Determine the [x, y] coordinate at the center of the cell enclosing the given text.  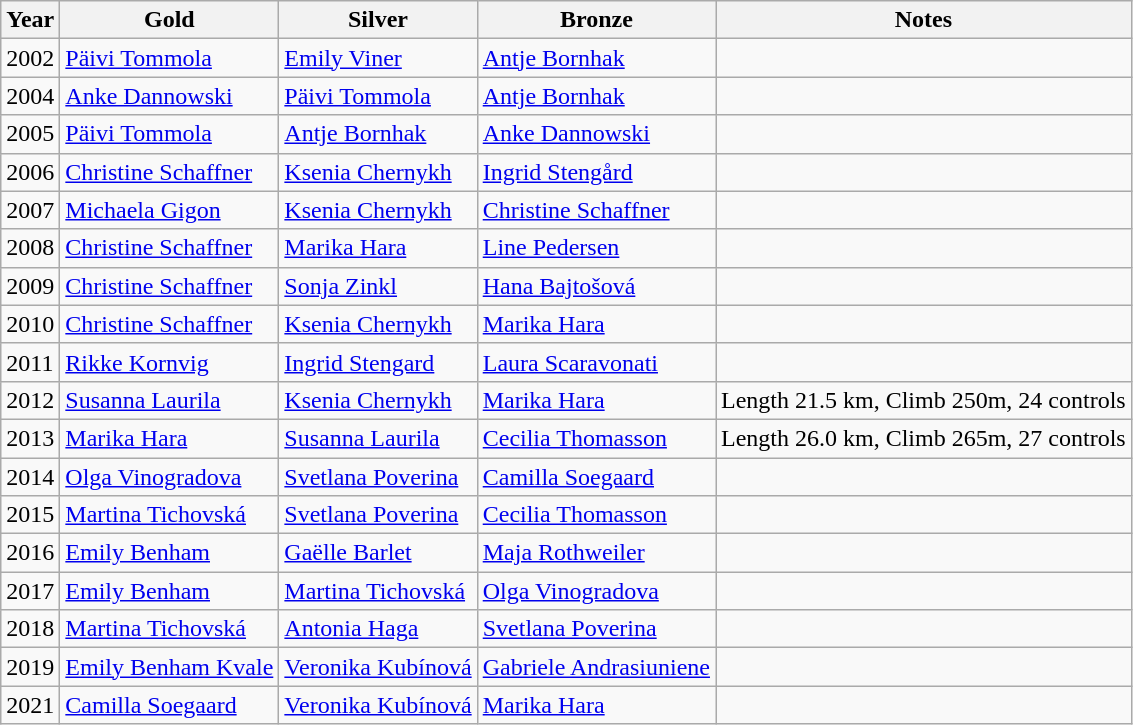
2004 [30, 96]
2021 [30, 705]
2007 [30, 210]
Emily Viner [378, 58]
Bronze [596, 20]
Rikke Kornvig [170, 362]
Emily Benham Kvale [170, 667]
2005 [30, 134]
2016 [30, 553]
Antonia Haga [378, 629]
Silver [378, 20]
Notes [924, 20]
Michaela Gigon [170, 210]
2012 [30, 400]
2011 [30, 362]
2008 [30, 248]
Length 21.5 km, Climb 250m, 24 controls [924, 400]
2017 [30, 591]
Year [30, 20]
2013 [30, 438]
Ingrid Stengard [378, 362]
2015 [30, 515]
Gaëlle Barlet [378, 553]
Sonja Zinkl [378, 286]
Gabriele Andrasiuniene [596, 667]
Line Pedersen [596, 248]
2006 [30, 172]
2018 [30, 629]
2002 [30, 58]
Ingrid Stengård [596, 172]
Laura Scaravonati [596, 362]
Gold [170, 20]
Maja Rothweiler [596, 553]
Length 26.0 km, Climb 265m, 27 controls [924, 438]
2019 [30, 667]
2014 [30, 477]
2010 [30, 324]
Hana Bajtošová [596, 286]
2009 [30, 286]
